Output the [x, y] coordinate of the center of the cell containing the given text.  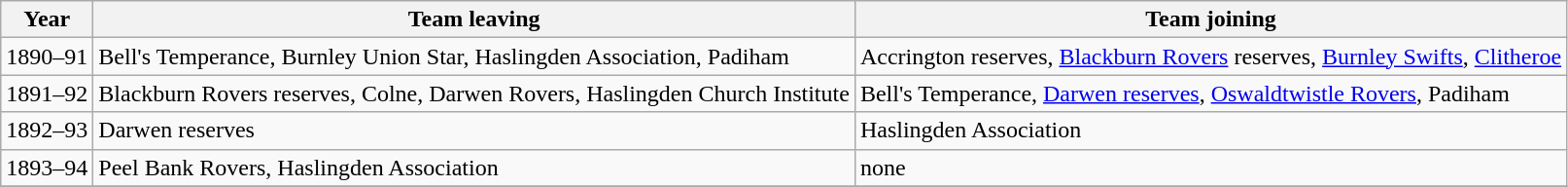
Darwen reserves [474, 131]
Blackburn Rovers reserves, Colne, Darwen Rovers, Haslingden Church Institute [474, 93]
1892–93 [47, 131]
1890–91 [47, 56]
Accrington reserves, Blackburn Rovers reserves, Burnley Swifts, Clitheroe [1210, 56]
1893–94 [47, 168]
Peel Bank Rovers, Haslingden Association [474, 168]
Team joining [1210, 19]
Bell's Temperance, Burnley Union Star, Haslingden Association, Padiham [474, 56]
Team leaving [474, 19]
Year [47, 19]
Haslingden Association [1210, 131]
Bell's Temperance, Darwen reserves, Oswaldtwistle Rovers, Padiham [1210, 93]
1891–92 [47, 93]
none [1210, 168]
